Identify which cell holds the provided text, then report its [X, Y] central coordinate. 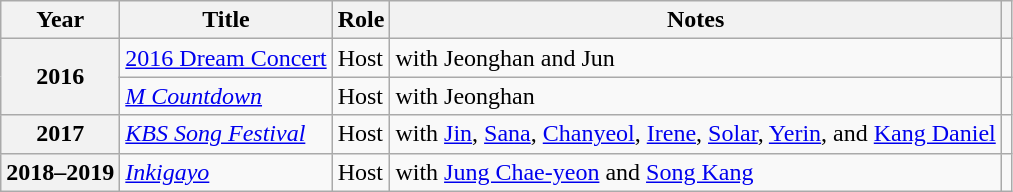
Year [60, 20]
Role [361, 20]
M Countdown [226, 96]
2018–2019 [60, 172]
KBS Song Festival [226, 134]
Notes [696, 20]
with Jung Chae-yeon and Song Kang [696, 172]
2016 [60, 77]
with Jeonghan and Jun [696, 58]
Title [226, 20]
with Jeonghan [696, 96]
with Jin, Sana, Chanyeol, Irene, Solar, Yerin, and Kang Daniel [696, 134]
2016 Dream Concert [226, 58]
2017 [60, 134]
Inkigayo [226, 172]
